Detect which cell encompasses the target text, then output its [x, y] center coordinate. 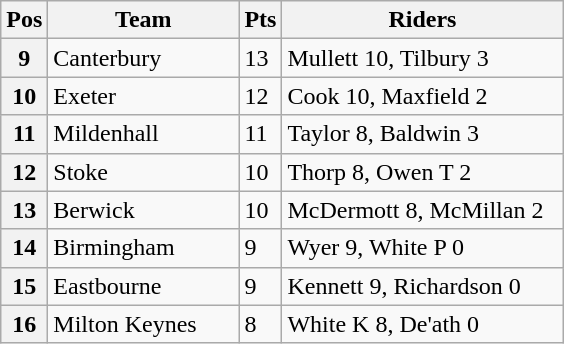
14 [24, 248]
Birmingham [144, 248]
Kennett 9, Richardson 0 [422, 286]
Pts [260, 20]
16 [24, 324]
Berwick [144, 210]
Wyer 9, White P 0 [422, 248]
Exeter [144, 96]
Pos [24, 20]
15 [24, 286]
Mullett 10, Tilbury 3 [422, 58]
Mildenhall [144, 134]
8 [260, 324]
Milton Keynes [144, 324]
White K 8, De'ath 0 [422, 324]
Stoke [144, 172]
Taylor 8, Baldwin 3 [422, 134]
Eastbourne [144, 286]
Thorp 8, Owen T 2 [422, 172]
Team [144, 20]
Canterbury [144, 58]
Cook 10, Maxfield 2 [422, 96]
McDermott 8, McMillan 2 [422, 210]
Riders [422, 20]
